Extract the (X, Y) coordinate from the center of the cell holding the provided text.  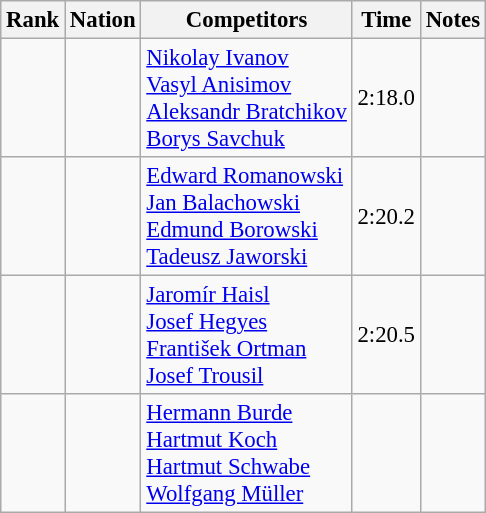
Nikolay IvanovVasyl AnisimovAleksandr BratchikovBorys Savchuk (246, 98)
2:18.0 (386, 98)
Competitors (246, 20)
2:20.2 (386, 216)
Notes (452, 20)
Rank (33, 20)
Nation (103, 20)
2:20.5 (386, 336)
Time (386, 20)
Edward RomanowskiJan BalachowskiEdmund BorowskiTadeusz Jaworski (246, 216)
Jaromír HaislJosef HegyesFrantišek OrtmanJosef Trousil (246, 336)
Hermann BurdeHartmut KochHartmut SchwabeWolfgang Müller (246, 454)
